Output the (X, Y) coordinate of the center of the cell containing the given text.  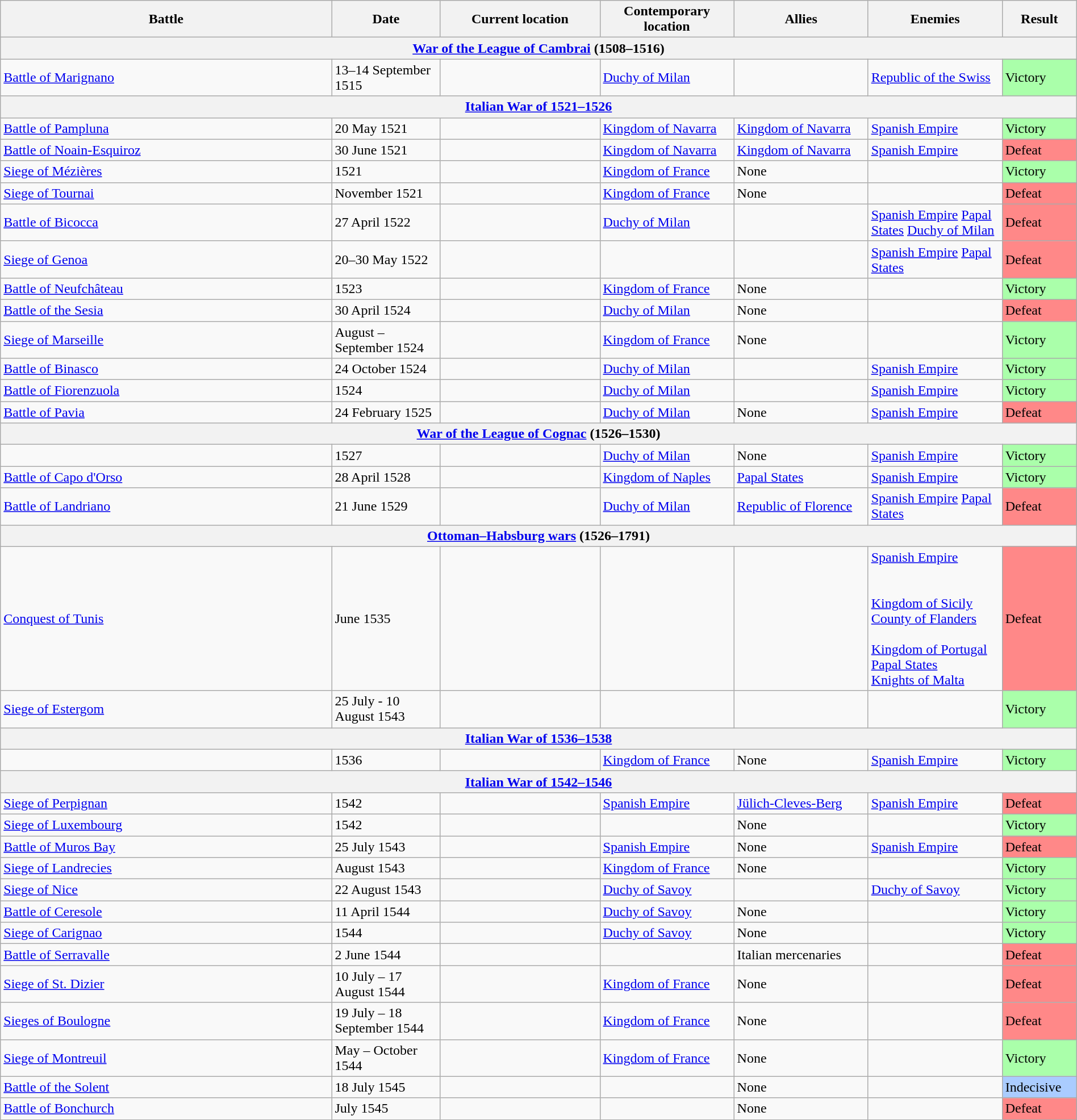
19 July – 18 September 1544 (386, 1021)
18 July 1545 (386, 1087)
25 July 1543 (386, 847)
Contemporary location (667, 19)
27 April 1522 (386, 223)
30 April 1524 (386, 310)
Date (386, 19)
22 August 1543 (386, 890)
Papal States (801, 477)
Allies (801, 19)
Siege of Luxembourg (166, 825)
Battle of Bicocca (166, 223)
Italian War of 1542–1546 (538, 782)
1524 (386, 391)
Battle (166, 19)
November 1521 (386, 193)
War of the League of Cambrai (1508–1516) (538, 48)
1523 (386, 289)
Siege of Genoa (166, 259)
Siege of Montreuil (166, 1058)
1536 (386, 760)
21 June 1529 (386, 507)
28 April 1528 (386, 477)
10 July – 17 August 1544 (386, 984)
2 June 1544 (386, 955)
Spanish Empire Papal States Duchy of Milan (935, 223)
War of the League of Cognac (1526–1530) (538, 434)
Siege of Perpignan (166, 803)
Italian War of 1521–1526 (538, 107)
Battle of Binasco (166, 369)
24 October 1524 (386, 369)
Spanish Empire Kingdom of Sicily County of Flanders Kingdom of Portugal Papal States Knights of Malta (935, 618)
Battle of Marignano (166, 77)
Kingdom of Naples (667, 477)
Current location (520, 19)
Siege of Landrecies (166, 868)
20 May 1521 (386, 128)
Battle of Pavia (166, 412)
Italian mercenaries (801, 955)
Battle of Muros Bay (166, 847)
Siege of Nice (166, 890)
Siege of Mézières (166, 172)
Battle of Ceresole (166, 912)
Conquest of Tunis (166, 618)
Republic of the Swiss (935, 77)
30 June 1521 (386, 150)
Battle of Landriano (166, 507)
Battle of Noain-Esquiroz (166, 150)
13–14 September 1515 (386, 77)
11 April 1544 (386, 912)
Battle of Fiorenzuola (166, 391)
24 February 1525 (386, 412)
Siege of Carignao (166, 933)
1527 (386, 455)
Battle of the Solent (166, 1087)
Battle of Serravalle (166, 955)
Italian War of 1536–1538 (538, 738)
Siege of Estergom (166, 709)
20–30 May 1522 (386, 259)
Battle of the Sesia (166, 310)
June 1535 (386, 618)
Battle of Pampluna (166, 128)
July 1545 (386, 1109)
Battle of Bonchurch (166, 1109)
August 1543 (386, 868)
Siege of Marseille (166, 340)
25 July - 10 August 1543 (386, 709)
Result (1040, 19)
Republic of Florence (801, 507)
Battle of Neufchâteau (166, 289)
1521 (386, 172)
Indecisive (1040, 1087)
Ottoman–Habsburg wars (1526–1791) (538, 536)
1544 (386, 933)
Siege of St. Dizier (166, 984)
Battle of Capo d'Orso (166, 477)
Jülich-Cleves-Berg (801, 803)
August – September 1524 (386, 340)
May – October 1544 (386, 1058)
Siege of Tournai (166, 193)
Enemies (935, 19)
Sieges of Boulogne (166, 1021)
